Determine the [x, y] coordinate at the center of the cell enclosing the given text.  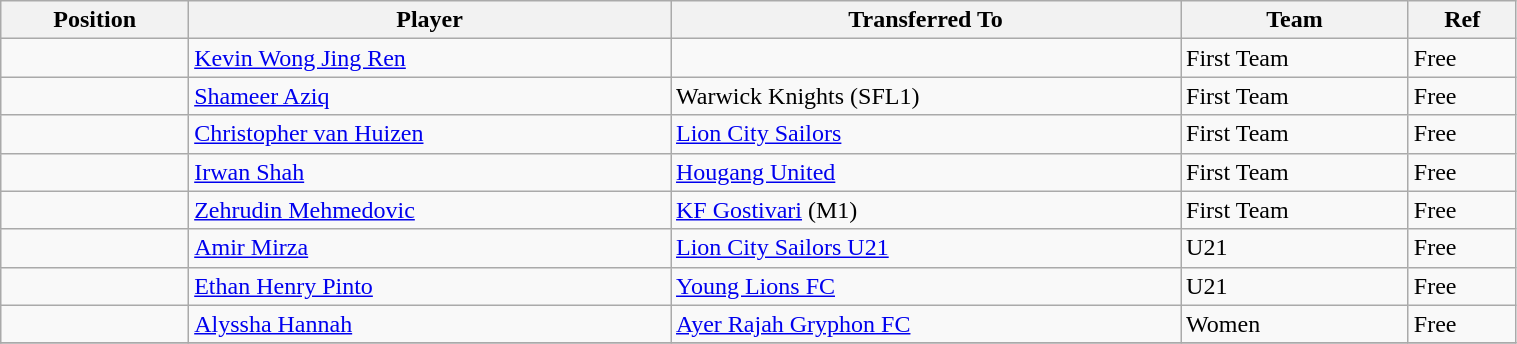
Warwick Knights (SFL1) [925, 96]
Lion City Sailors [925, 134]
Ayer Rajah Gryphon FC [925, 324]
Zehrudin Mehmedovic [430, 210]
Position [95, 20]
Shameer Aziq [430, 96]
Transferred To [925, 20]
Alyssha Hannah [430, 324]
Women [1295, 324]
KF Gostivari (M1) [925, 210]
Young Lions FC [925, 286]
Hougang United [925, 172]
Christopher van Huizen [430, 134]
Player [430, 20]
Ethan Henry Pinto [430, 286]
Lion City Sailors U21 [925, 248]
Ref [1462, 20]
Amir Mirza [430, 248]
Irwan Shah [430, 172]
Kevin Wong Jing Ren [430, 58]
Team [1295, 20]
